Find where the given text appears and provide that cell's center as [X, Y] coordinate. 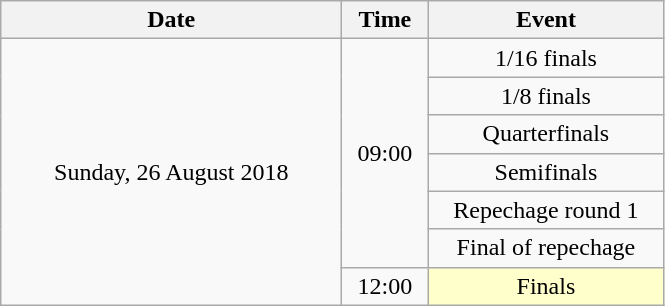
Final of repechage [546, 248]
Date [172, 20]
Finals [546, 286]
Sunday, 26 August 2018 [172, 172]
Semifinals [546, 172]
Time [385, 20]
Event [546, 20]
1/8 finals [546, 96]
1/16 finals [546, 58]
Repechage round 1 [546, 210]
Quarterfinals [546, 134]
09:00 [385, 153]
12:00 [385, 286]
